From the cell containing the given text, extract its center point as [X, Y] coordinate. 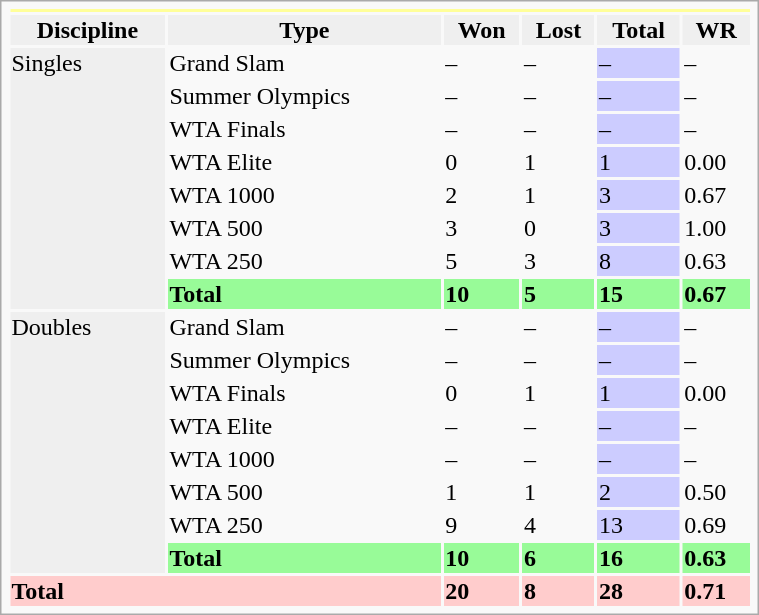
13 [638, 525]
Singles [88, 178]
0.50 [716, 492]
Won [482, 30]
0.69 [716, 525]
9 [482, 525]
28 [638, 591]
15 [638, 294]
Type [304, 30]
1.00 [716, 228]
WR [716, 30]
Discipline [88, 30]
Lost [559, 30]
16 [638, 558]
Doubles [88, 442]
4 [559, 525]
20 [482, 591]
6 [559, 558]
0.71 [716, 591]
